Return the (X, Y) coordinate for the center point of the cell that contains the specified text.  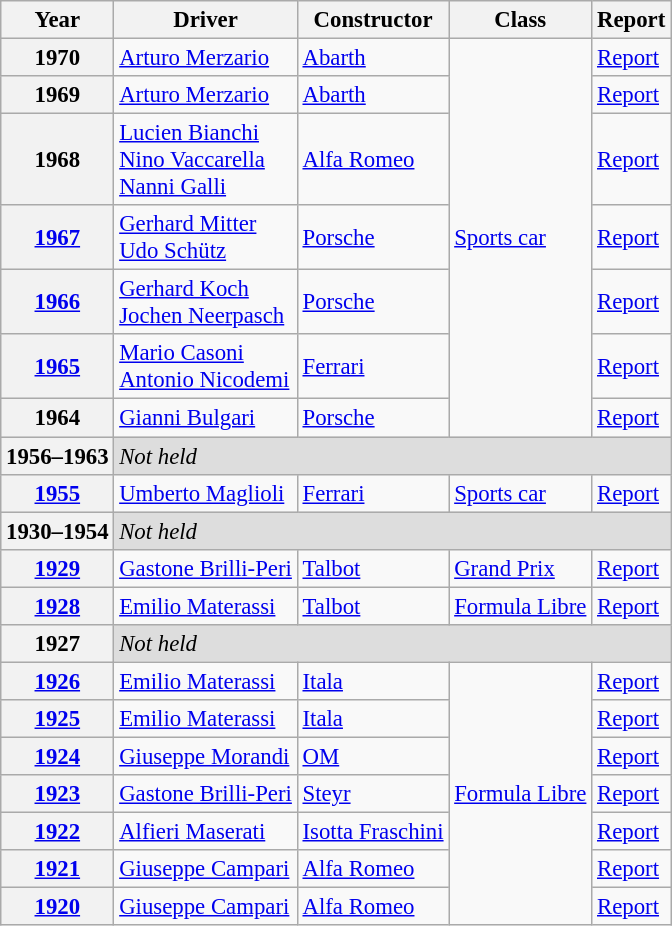
1926 (58, 681)
1924 (58, 756)
1955 (58, 493)
1956–1963 (58, 456)
1966 (58, 302)
Steyr (373, 794)
1921 (58, 869)
Year (58, 20)
Gianni Bulgari (206, 418)
Constructor (373, 20)
1964 (58, 418)
1967 (58, 238)
1970 (58, 58)
1927 (58, 644)
Alfieri Maserati (206, 832)
1930–1954 (58, 531)
1923 (58, 794)
Gerhard Mitter Udo Schütz (206, 238)
Umberto Maglioli (206, 493)
Giuseppe Morandi (206, 756)
1968 (58, 160)
1929 (58, 568)
Isotta Fraschini (373, 832)
Class (520, 20)
1965 (58, 366)
1925 (58, 719)
1920 (58, 907)
Driver (206, 20)
Mario Casoni Antonio Nicodemi (206, 366)
1922 (58, 832)
1969 (58, 95)
Gerhard Koch Jochen Neerpasch (206, 302)
Grand Prix (520, 568)
OM (373, 756)
Lucien Bianchi Nino Vaccarella Nanni Galli (206, 160)
1928 (58, 606)
